Identify which cell holds the provided text, then report its [X, Y] central coordinate. 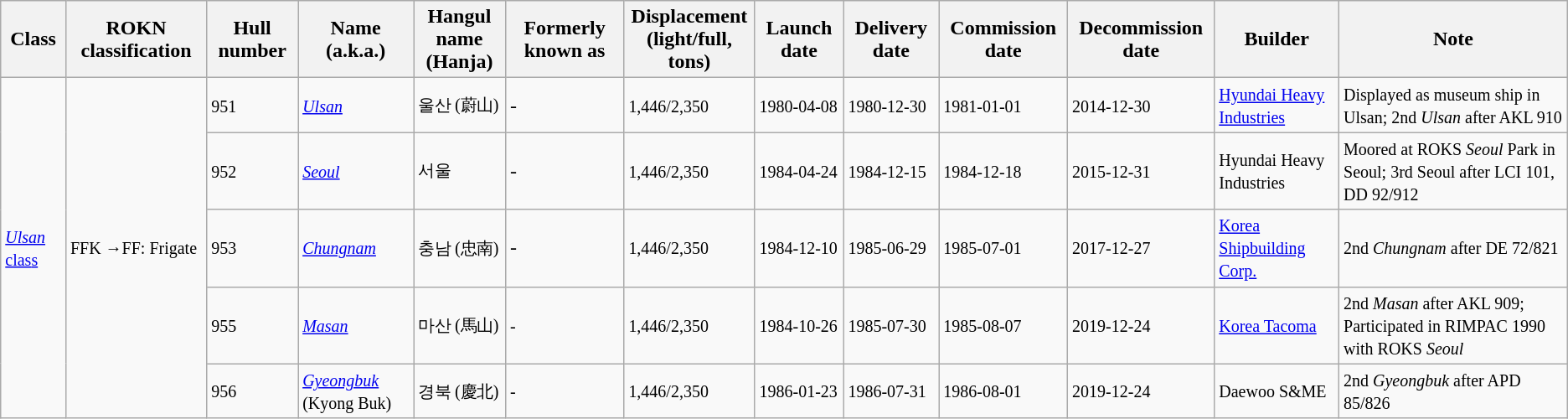
955 [253, 325]
1980-04-08 [799, 106]
Hull number [253, 39]
1984-12-10 [799, 248]
2014-12-30 [1141, 106]
Displayed as museum ship in Ulsan; 2nd Ulsan after AKL 910 [1454, 106]
Name (a.k.a.) [356, 39]
Moored at ROKS Seoul Park in Seoul; 3rd Seoul after LCI 101, DD 92/912 [1454, 171]
1984-04-24 [799, 171]
ROKN classification [136, 39]
Class [34, 39]
FFK →FF: Frigate [136, 248]
1981-01-01 [1003, 106]
951 [253, 106]
956 [253, 391]
1985-08-07 [1003, 325]
마산 (馬山) [460, 325]
Hangul name(Hanja) [460, 39]
2nd Chungnam after DE 72/821 [1454, 248]
Gyeongbuk (Kyong Buk) [356, 391]
1984-12-18 [1003, 171]
1984-12-15 [891, 171]
953 [253, 248]
경북 (慶北) [460, 391]
Commission date [1003, 39]
1985-07-30 [891, 325]
Note [1454, 39]
충남 (忠南) [460, 248]
서울 [460, 171]
Launch date [799, 39]
Delivery date [891, 39]
1986-07-31 [891, 391]
1985-06-29 [891, 248]
Daewoo S&ME [1277, 391]
Builder [1277, 39]
2nd Masan after AKL 909; Participated in RIMPAC 1990 with ROKS Seoul [1454, 325]
Decommission date [1141, 39]
1984-10-26 [799, 325]
Displacement(light/full, tons) [689, 39]
1980-12-30 [891, 106]
2017-12-27 [1141, 248]
Ulsan class [34, 248]
울산 (蔚山) [460, 106]
1986-08-01 [1003, 391]
Korea Tacoma [1277, 325]
1986-01-23 [799, 391]
2nd Gyeongbuk after APD 85/826 [1454, 391]
2015-12-31 [1141, 171]
1985-07-01 [1003, 248]
952 [253, 171]
Masan [356, 325]
Formerly known as [565, 39]
Korea Shipbuilding Corp. [1277, 248]
Ulsan [356, 106]
Chungnam [356, 248]
Seoul [356, 171]
